Search for the cell housing the specified text and yield its (x, y) center coordinate. 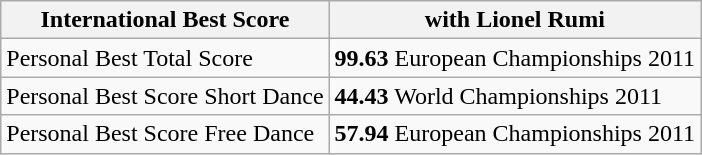
44.43 World Championships 2011 (514, 96)
Personal Best Score Short Dance (165, 96)
with Lionel Rumi (514, 20)
Personal Best Total Score (165, 58)
57.94 European Championships 2011 (514, 134)
99.63 European Championships 2011 (514, 58)
International Best Score (165, 20)
Personal Best Score Free Dance (165, 134)
